Pinpoint the cell where the given text exists, returning its [X, Y] midpoint coordinate. 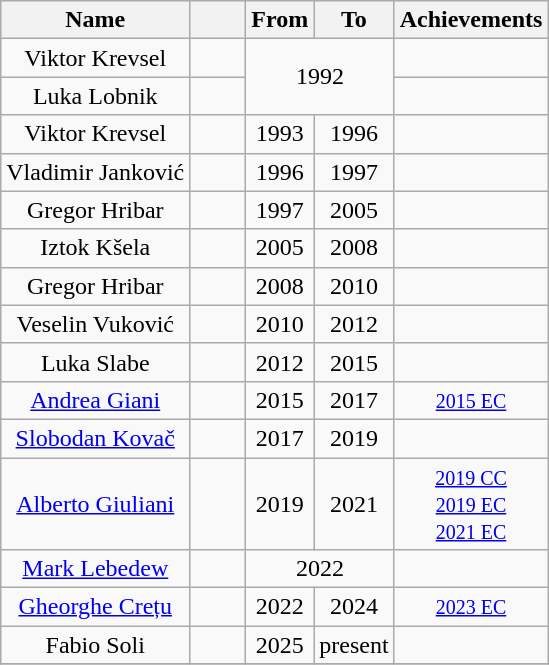
Vladimir Janković [96, 172]
2015 EC [471, 400]
Luka Slabe [96, 362]
2021 [354, 504]
Fabio Soli [96, 645]
Luka Lobnik [96, 96]
1993 [280, 134]
Mark Lebedew [96, 569]
present [354, 645]
Iztok Kšela [96, 248]
Alberto Giuliani [96, 504]
Gheorghe Crețu [96, 607]
Achievements [471, 20]
Veselin Vuković [96, 324]
Andrea Giani [96, 400]
From [280, 20]
Name [96, 20]
To [354, 20]
1992 [320, 77]
2019 CC 2019 EC 2021 EC [471, 504]
2023 EC [471, 607]
2024 [354, 607]
Slobodan Kovač [96, 438]
2025 [280, 645]
